Identify which cell holds the provided text, then report its (X, Y) central coordinate. 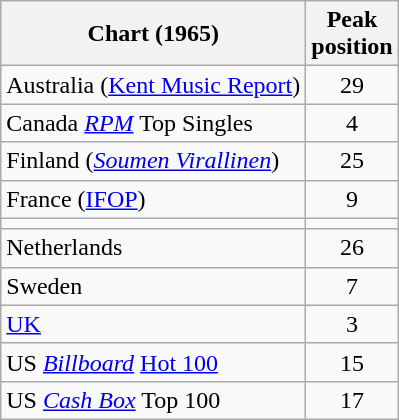
US Cash Box Top 100 (154, 400)
3 (352, 324)
7 (352, 286)
15 (352, 362)
Sweden (154, 286)
17 (352, 400)
Netherlands (154, 248)
UK (154, 324)
26 (352, 248)
25 (352, 161)
Canada RPM Top Singles (154, 123)
US Billboard Hot 100 (154, 362)
9 (352, 199)
Chart (1965) (154, 34)
Australia (Kent Music Report) (154, 85)
Finland (Soumen Virallinen) (154, 161)
Peakposition (352, 34)
4 (352, 123)
29 (352, 85)
France (IFOP) (154, 199)
